Locate the cell with the specified text and output its (X, Y) center coordinate. 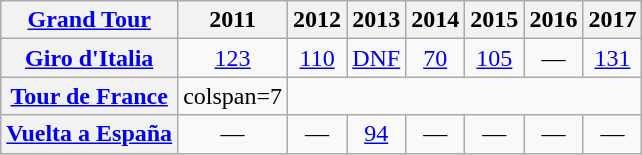
DNF (376, 58)
2017 (612, 20)
2013 (376, 20)
Tour de France (90, 96)
123 (233, 58)
131 (612, 58)
2014 (436, 20)
70 (436, 58)
2015 (494, 20)
2011 (233, 20)
110 (318, 58)
Giro d'Italia (90, 58)
Vuelta a España (90, 134)
2016 (554, 20)
Grand Tour (90, 20)
colspan=7 (233, 96)
2012 (318, 20)
105 (494, 58)
94 (376, 134)
